Locate the cell with the specified text and output its [X, Y] center coordinate. 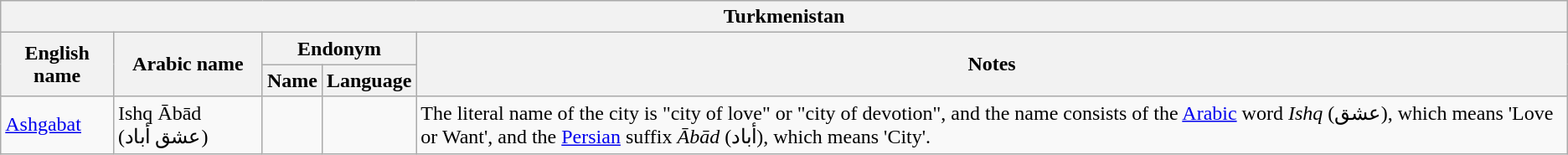
Notes [992, 65]
Ishq Ābād (عشق أباد) [188, 125]
Name [291, 80]
Endonym [338, 49]
Language [369, 80]
Arabic name [188, 65]
Turkmenistan [784, 17]
Ashgabat [57, 125]
English name [57, 65]
